Search for the cell housing the specified text and yield its (x, y) center coordinate. 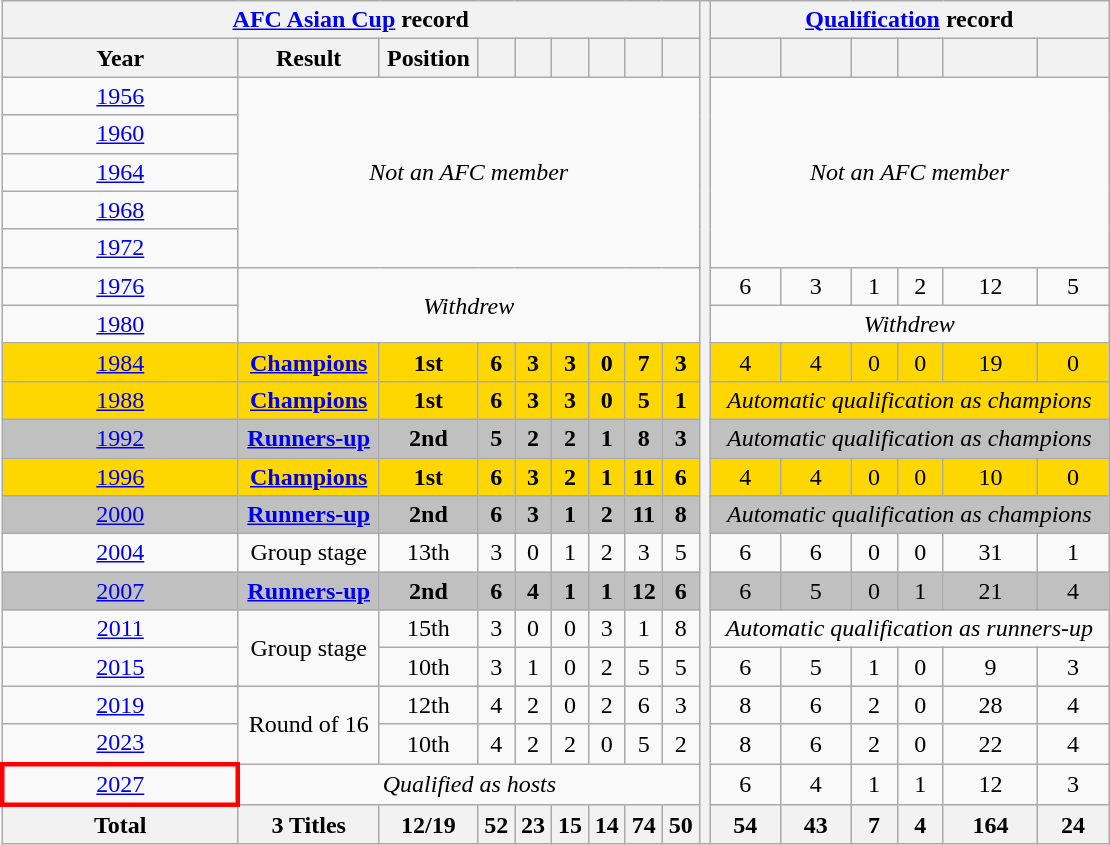
1984 (120, 362)
10 (990, 477)
Result (308, 58)
1968 (120, 210)
Qualification record (909, 20)
23 (534, 825)
1988 (120, 400)
74 (644, 825)
Total (120, 825)
3 Titles (308, 825)
Round of 16 (308, 725)
28 (990, 705)
1960 (120, 134)
1980 (120, 324)
1972 (120, 248)
Year (120, 58)
Qualified as hosts (468, 784)
22 (990, 744)
24 (1074, 825)
50 (680, 825)
1976 (120, 286)
52 (496, 825)
12/19 (428, 825)
2027 (120, 784)
Automatic qualification as runners-up (909, 629)
2023 (120, 744)
AFC Asian Cup record (350, 20)
164 (990, 825)
2011 (120, 629)
2007 (120, 591)
1964 (120, 172)
2015 (120, 667)
12th (428, 705)
2019 (120, 705)
15 (570, 825)
Position (428, 58)
19 (990, 362)
31 (990, 553)
21 (990, 591)
9 (990, 667)
54 (745, 825)
13th (428, 553)
1996 (120, 477)
15th (428, 629)
1956 (120, 96)
2000 (120, 515)
14 (606, 825)
43 (815, 825)
2004 (120, 553)
1992 (120, 438)
